Locate the cell with the specified text and output its [x, y] center coordinate. 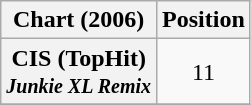
Chart (2006) [79, 20]
Position [204, 20]
CIS (TopHit)Junkie XL Remix [79, 72]
11 [204, 72]
